Capture the cell that displays the provided text and extract its (X, Y) central coordinate. 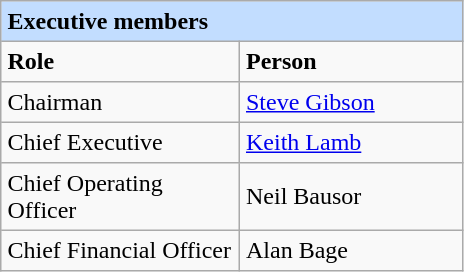
Steve Gibson (351, 102)
Chief Executive (120, 142)
Chairman (120, 102)
Chief Financial Officer (120, 250)
Neil Bausor (351, 197)
Keith Lamb (351, 142)
Person (351, 61)
Alan Bage (351, 250)
Chief Operating Officer (120, 197)
Role (120, 61)
Executive members (232, 21)
